Pinpoint the cell where the given text exists, returning its [x, y] midpoint coordinate. 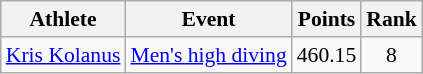
Athlete [64, 19]
Rank [392, 19]
Event [208, 19]
8 [392, 55]
Points [326, 19]
Kris Kolanus [64, 55]
460.15 [326, 55]
Men's high diving [208, 55]
